Return (X, Y) of the center of cell containing provided text 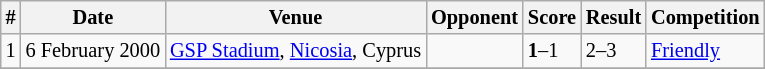
1 (11, 51)
Score (552, 17)
GSP Stadium, Nicosia, Cyprus (296, 51)
Venue (296, 17)
Friendly (705, 51)
Result (614, 17)
6 February 2000 (93, 51)
Opponent (474, 17)
Date (93, 17)
Competition (705, 17)
# (11, 17)
1–1 (552, 51)
2–3 (614, 51)
